Detect which cell encompasses the target text, then output its [x, y] center coordinate. 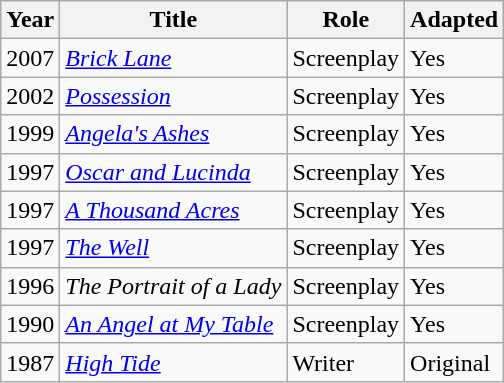
2007 [30, 58]
1987 [30, 362]
1999 [30, 134]
Role [346, 20]
Year [30, 20]
Brick Lane [174, 58]
Writer [346, 362]
Adapted [454, 20]
Title [174, 20]
High Tide [174, 362]
The Portrait of a Lady [174, 286]
1990 [30, 324]
Oscar and Lucinda [174, 172]
An Angel at My Table [174, 324]
Possession [174, 96]
1996 [30, 286]
A Thousand Acres [174, 210]
Angela's Ashes [174, 134]
The Well [174, 248]
2002 [30, 96]
Original [454, 362]
